Locate the cell with the specified text and output its [X, Y] center coordinate. 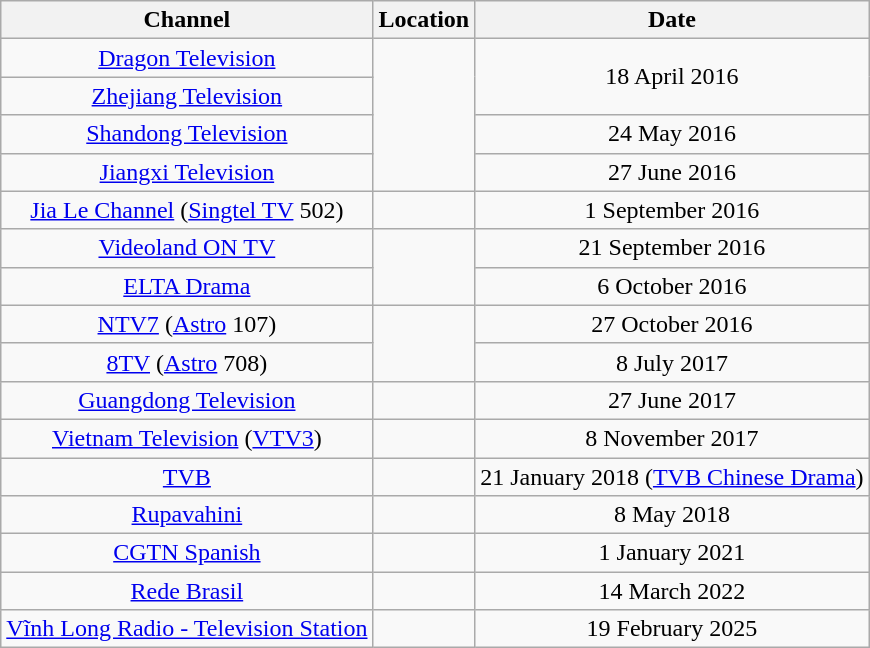
8TV (Astro 708) [187, 362]
Channel [187, 20]
Vietnam Television (VTV3) [187, 438]
Jia Le Channel (Singtel TV 502) [187, 210]
1 September 2016 [672, 210]
CGTN Spanish [187, 553]
Rupavahini [187, 515]
8 November 2017 [672, 438]
TVB [187, 477]
19 February 2025 [672, 629]
Location [424, 20]
18 April 2016 [672, 77]
Dragon Television [187, 58]
21 January 2018 (TVB Chinese Drama) [672, 477]
27 June 2017 [672, 400]
NTV7 (Astro 107) [187, 324]
Jiangxi Television [187, 172]
Zhejiang Television [187, 96]
Shandong Television [187, 134]
8 May 2018 [672, 515]
27 October 2016 [672, 324]
6 October 2016 [672, 286]
Rede Brasil [187, 591]
1 January 2021 [672, 553]
21 September 2016 [672, 248]
Vĩnh Long Radio - Television Station [187, 629]
14 March 2022 [672, 591]
27 June 2016 [672, 172]
8 July 2017 [672, 362]
Date [672, 20]
ELTA Drama [187, 286]
Videoland ON TV [187, 248]
24 May 2016 [672, 134]
Guangdong Television [187, 400]
